From the cell containing the given text, extract its center point as [x, y] coordinate. 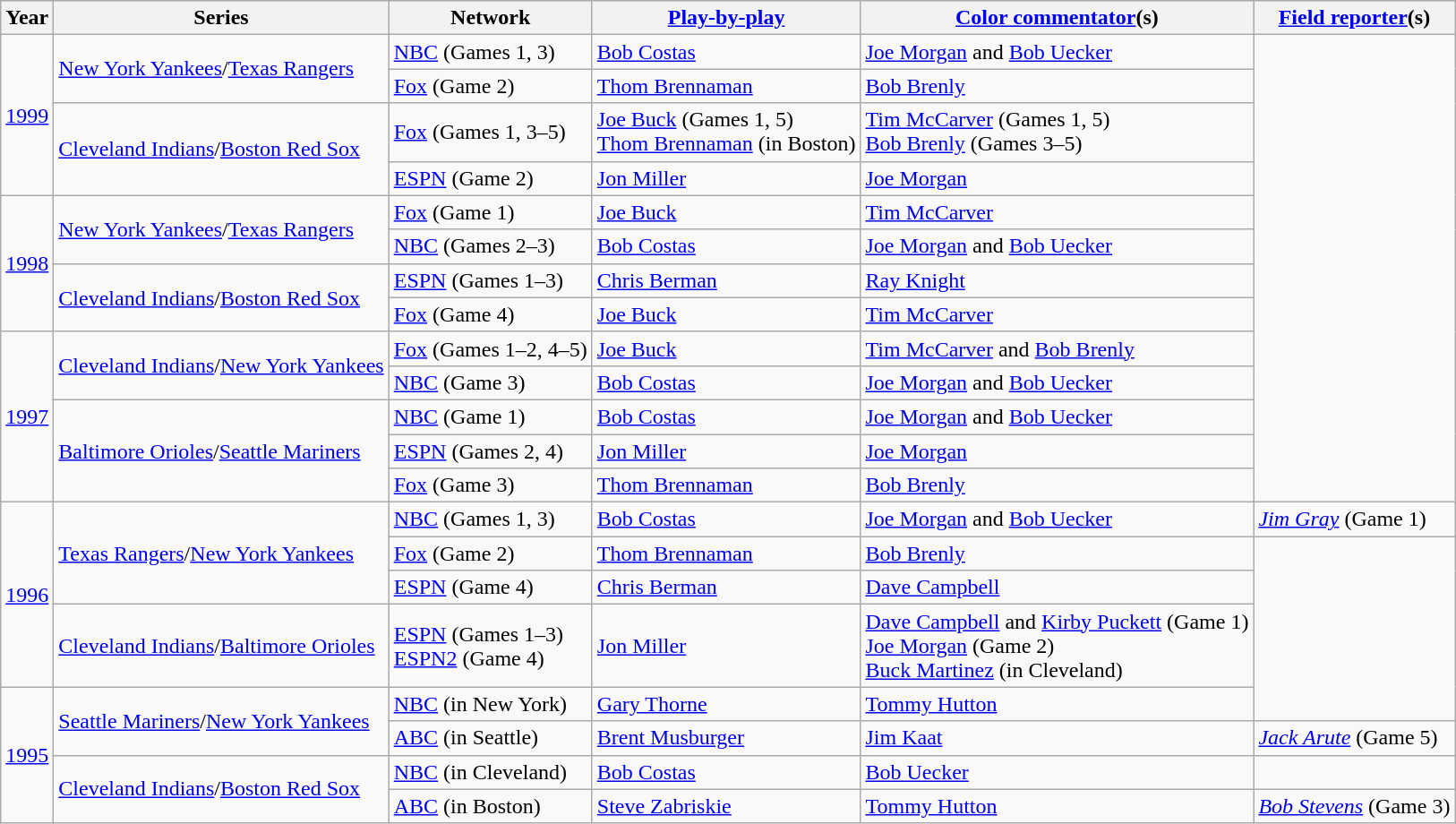
Jim Gray (Game 1) [1354, 519]
Seattle Mariners/New York Yankees [221, 721]
Texas Rangers/New York Yankees [221, 554]
1998 [27, 263]
Network [491, 18]
NBC (Game 3) [491, 382]
Dave Campbell [1057, 588]
Series [221, 18]
NBC (Game 1) [491, 416]
Gary Thorne [726, 704]
Field reporter(s) [1354, 18]
Brent Musburger [726, 738]
Steve Zabriskie [726, 806]
ESPN (Games 1–3)ESPN2 (Game 4) [491, 646]
1995 [27, 755]
Cleveland Indians/New York Yankees [221, 365]
Fox (Games 1–2, 4–5) [491, 348]
1999 [27, 115]
ESPN (Games 2, 4) [491, 451]
Year [27, 18]
ESPN (Game 4) [491, 588]
Ray Knight [1057, 280]
Tim McCarver (Games 1, 5)Bob Brenly (Games 3–5) [1057, 133]
Jim Kaat [1057, 738]
1997 [27, 416]
Fox (Games 1, 3–5) [491, 133]
ABC (in Seattle) [491, 738]
Color commentator(s) [1057, 18]
Fox (Game 1) [491, 212]
Bob Stevens (Game 3) [1354, 806]
NBC (in New York) [491, 704]
Cleveland Indians/Baltimore Orioles [221, 646]
NBC (Games 2–3) [491, 246]
ESPN (Games 1–3) [491, 280]
ESPN (Game 2) [491, 178]
Baltimore Orioles/Seattle Mariners [221, 451]
Dave Campbell and Kirby Puckett (Game 1)Joe Morgan (Game 2)Buck Martinez (in Cleveland) [1057, 646]
ABC (in Boston) [491, 806]
Tim McCarver and Bob Brenly [1057, 348]
Bob Uecker [1057, 772]
1996 [27, 595]
Fox (Game 4) [491, 314]
NBC (in Cleveland) [491, 772]
Jack Arute (Game 5) [1354, 738]
Fox (Game 3) [491, 485]
Play-by-play [726, 18]
Joe Buck (Games 1, 5)Thom Brennaman (in Boston) [726, 133]
